Return [X, Y] of the center of cell containing provided text 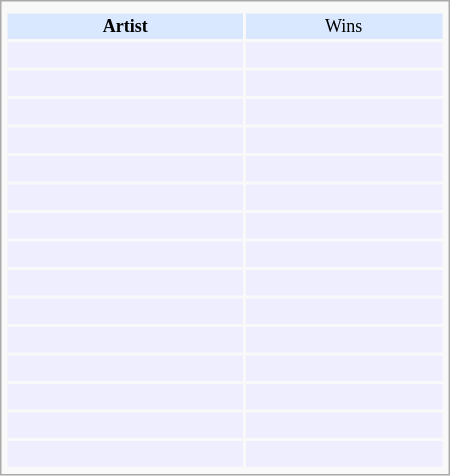
Artist [125, 27]
Wins [344, 27]
